From the cell containing the given text, extract its center point as (X, Y) coordinate. 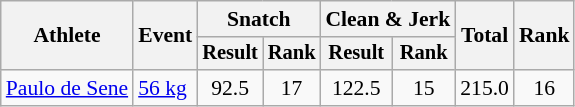
Paulo de Sene (67, 88)
92.5 (230, 88)
122.5 (356, 88)
15 (424, 88)
16 (544, 88)
56 kg (165, 88)
17 (292, 88)
Snatch (258, 19)
Athlete (67, 36)
215.0 (484, 88)
Total (484, 36)
Event (165, 36)
Clean & Jerk (388, 19)
